Scan for the cell matching the given text and deliver its (X, Y) coordinate at center. 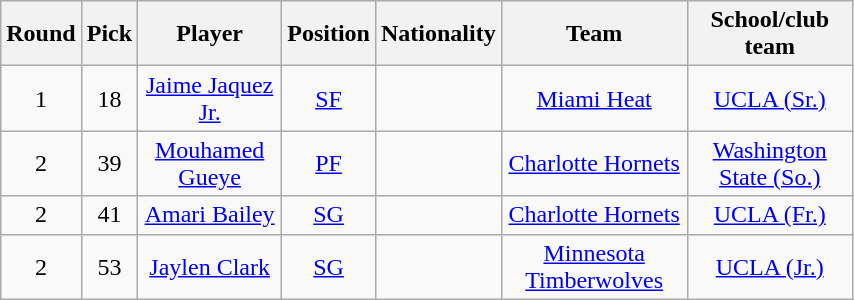
Nationality (438, 34)
UCLA (Jr.) (770, 266)
Round (41, 34)
SF (329, 98)
Player (210, 34)
PF (329, 164)
School/club team (770, 34)
Miami Heat (594, 98)
Amari Bailey (210, 215)
Washington State (So.) (770, 164)
UCLA (Sr.) (770, 98)
1 (41, 98)
Team (594, 34)
Mouhamed Gueye (210, 164)
Minnesota Timberwolves (594, 266)
Position (329, 34)
41 (109, 215)
Pick (109, 34)
Jaime Jaquez Jr. (210, 98)
39 (109, 164)
Jaylen Clark (210, 266)
18 (109, 98)
UCLA (Fr.) (770, 215)
53 (109, 266)
